From the cell containing the given text, extract its center point as (x, y) coordinate. 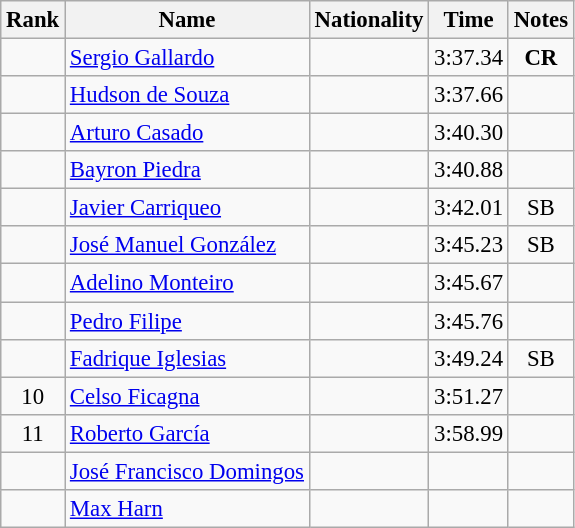
3:40.88 (469, 170)
Time (469, 20)
11 (33, 433)
Adelino Monteiro (188, 283)
Sergio Gallardo (188, 58)
10 (33, 396)
3:37.34 (469, 58)
3:49.24 (469, 358)
3:51.27 (469, 396)
Arturo Casado (188, 133)
3:45.23 (469, 245)
José Manuel González (188, 245)
Fadrique Iglesias (188, 358)
Rank (33, 20)
José Francisco Domingos (188, 471)
Celso Ficagna (188, 396)
3:37.66 (469, 95)
Nationality (368, 20)
CR (540, 58)
Pedro Filipe (188, 321)
Javier Carriqueo (188, 208)
Hudson de Souza (188, 95)
Bayron Piedra (188, 170)
3:45.76 (469, 321)
Name (188, 20)
3:58.99 (469, 433)
Notes (540, 20)
3:40.30 (469, 133)
3:42.01 (469, 208)
Max Harn (188, 509)
3:45.67 (469, 283)
Roberto García (188, 433)
